From the cell containing the given text, extract its center point as [x, y] coordinate. 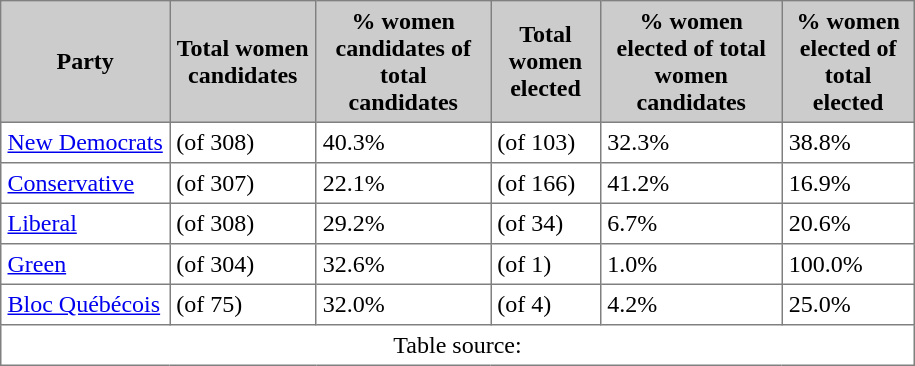
40.3% [404, 142]
(of 4) [546, 304]
32.0% [404, 304]
(of 304) [243, 264]
% women elected of total elected [848, 62]
Conservative [86, 183]
22.1% [404, 183]
6.7% [691, 223]
(of 307) [243, 183]
Total women elected [546, 62]
(of 34) [546, 223]
Total women candidates [243, 62]
% women candidates of total candidates [404, 62]
Liberal [86, 223]
% women elected of total women candidates [691, 62]
100.0% [848, 264]
Table source: [458, 345]
(of 1) [546, 264]
4.2% [691, 304]
32.6% [404, 264]
(of 75) [243, 304]
Party [86, 62]
(of 166) [546, 183]
(of 103) [546, 142]
32.3% [691, 142]
New Democrats [86, 142]
1.0% [691, 264]
20.6% [848, 223]
Bloc Québécois [86, 304]
Green [86, 264]
16.9% [848, 183]
38.8% [848, 142]
41.2% [691, 183]
29.2% [404, 223]
25.0% [848, 304]
